Determine the (x, y) coordinate at the center of the cell enclosing the given text.  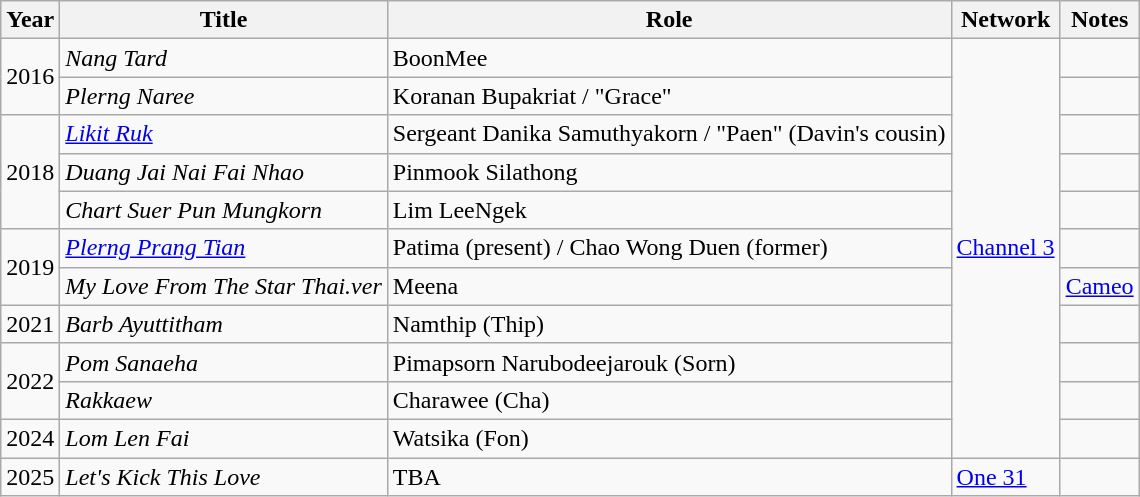
One 31 (1006, 477)
TBA (669, 477)
Year (30, 20)
My Love From The Star Thai.ver (224, 286)
Plerng Naree (224, 96)
Koranan Bupakriat / "Grace" (669, 96)
Duang Jai Nai Fai Nhao (224, 172)
Lim LeeNgek (669, 210)
Cameo (1100, 286)
Namthip (Thip) (669, 324)
2018 (30, 172)
2022 (30, 381)
Barb Ayuttitham (224, 324)
Charawee (Cha) (669, 400)
2025 (30, 477)
Pom Sanaeha (224, 362)
Pimapsorn Narubodeejarouk (Sorn) (669, 362)
Channel 3 (1006, 248)
Nang Tard (224, 58)
Role (669, 20)
Pinmook Silathong (669, 172)
Sergeant Danika Samuthyakorn / "Paen" (Davin's cousin) (669, 134)
Watsika (Fon) (669, 438)
2024 (30, 438)
BoonMee (669, 58)
2016 (30, 77)
Lom Len Fai (224, 438)
Meena (669, 286)
2019 (30, 267)
Let's Kick This Love (224, 477)
Likit Ruk (224, 134)
2021 (30, 324)
Plerng Prang Tian (224, 248)
Patima (present) / Chao Wong Duen (former) (669, 248)
Title (224, 20)
Notes (1100, 20)
Network (1006, 20)
Rakkaew (224, 400)
Chart Suer Pun Mungkorn (224, 210)
